From the cell containing the given text, extract its center point as (X, Y) coordinate. 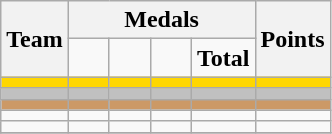
Team (35, 39)
Points (292, 39)
Total (223, 58)
Medals (162, 20)
